Pinpoint the cell where the given text exists, returning its (X, Y) midpoint coordinate. 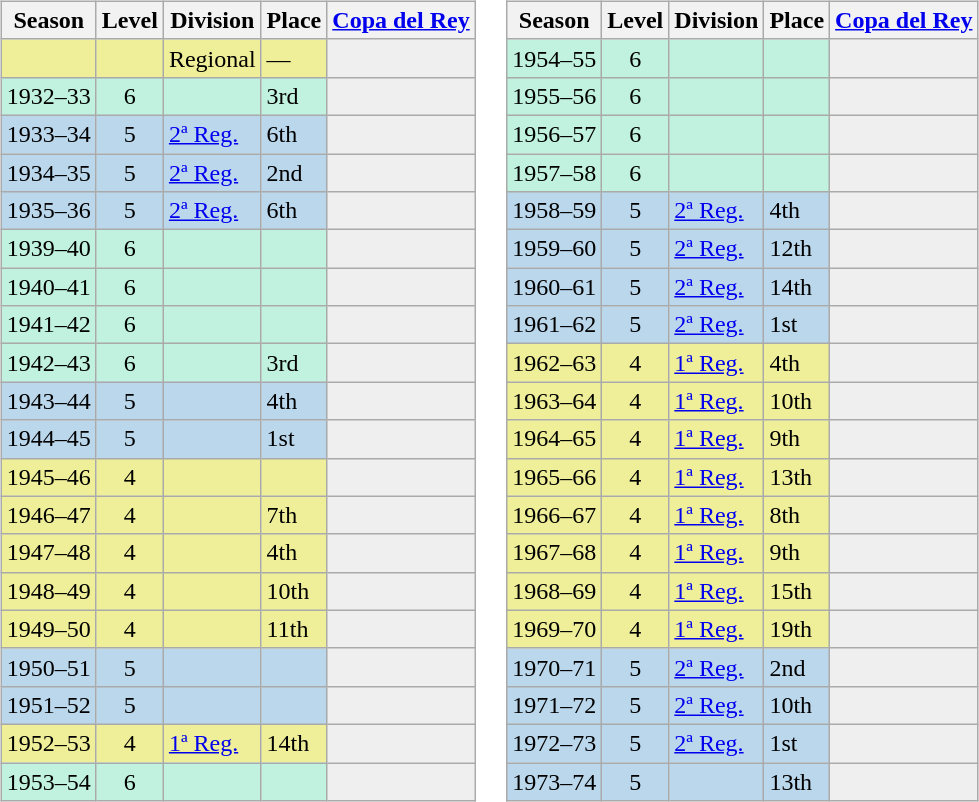
19th (797, 629)
1955–56 (554, 96)
1947–48 (48, 553)
1960–61 (554, 287)
1958–59 (554, 211)
1971–72 (554, 705)
1962–63 (554, 363)
1963–64 (554, 401)
1941–42 (48, 325)
1932–33 (48, 96)
1949–50 (48, 629)
1966–67 (554, 515)
1954–55 (554, 58)
1957–58 (554, 173)
1933–34 (48, 134)
1959–60 (554, 249)
1943–44 (48, 401)
1940–41 (48, 287)
1970–71 (554, 667)
1944–45 (48, 439)
1950–51 (48, 667)
1972–73 (554, 743)
11th (294, 629)
— (294, 58)
1964–65 (554, 439)
7th (294, 515)
1973–74 (554, 781)
Regional (212, 58)
1934–35 (48, 173)
1953–54 (48, 781)
1946–47 (48, 515)
8th (797, 515)
1956–57 (554, 134)
1948–49 (48, 591)
1965–66 (554, 477)
1942–43 (48, 363)
1935–36 (48, 211)
1951–52 (48, 705)
15th (797, 591)
1967–68 (554, 553)
1945–46 (48, 477)
1939–40 (48, 249)
1952–53 (48, 743)
1969–70 (554, 629)
12th (797, 249)
1961–62 (554, 325)
1968–69 (554, 591)
